Return (X, Y) of the center of cell containing provided text 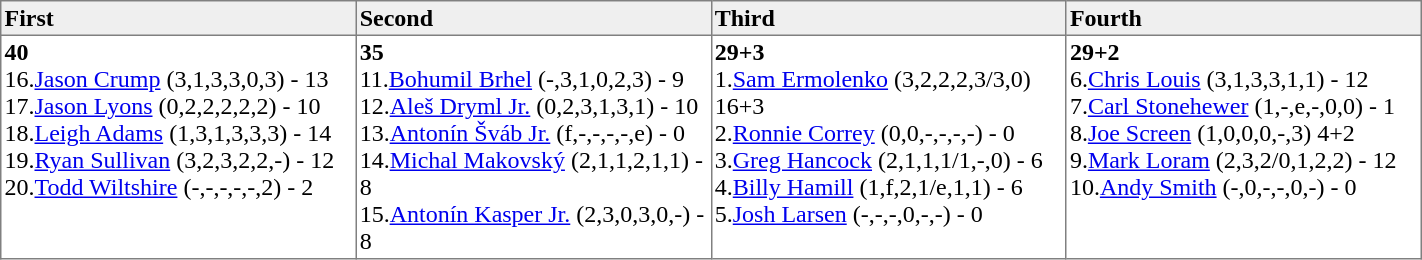
Third (888, 18)
Fourth (1244, 18)
First (178, 18)
Second (534, 18)
